Extract the (X, Y) coordinate from the center of the cell holding the provided text.  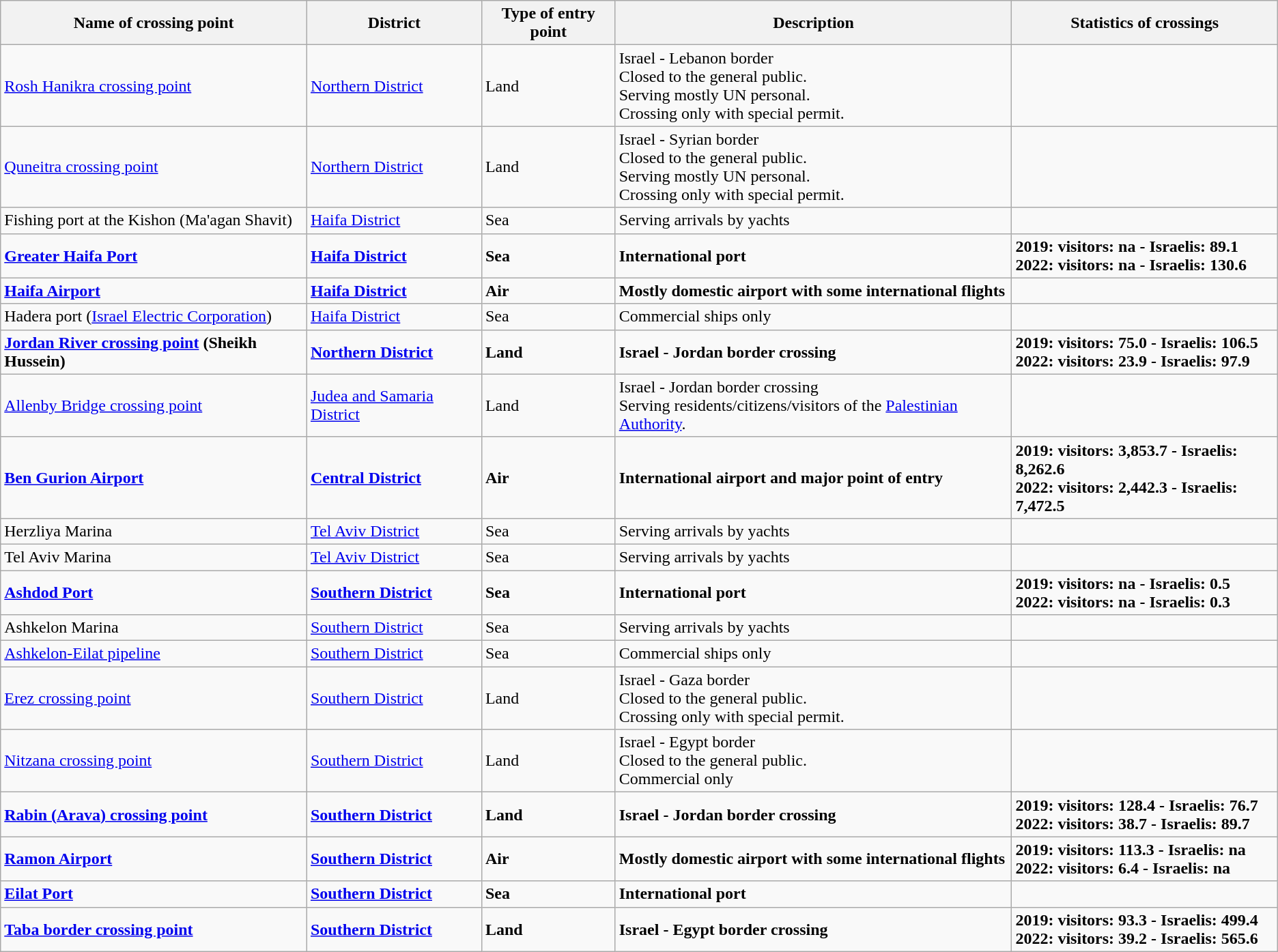
Rosh Hanikra crossing point (154, 86)
2019: visitors: 113.3 - Israelis: na 2022: visitors: 6.4 - Israelis: na (1144, 859)
2019: visitors: na - Israelis: 89.12022: visitors: na - Israelis: 130.6 (1144, 255)
Ashkelon-Eilat pipeline (154, 654)
District (394, 23)
Israel - Gaza borderClosed to the general public.Crossing only with special permit. (814, 698)
Rabin (Arava) crossing point (154, 815)
Israel - Syrian borderClosed to the general public.Serving mostly UN personal.Crossing only with special permit. (814, 167)
Judea and Samaria District (394, 405)
Nitzana crossing point (154, 761)
Type of entry point (548, 23)
2019: visitors: 93.3 - Israelis: 499.42022: visitors: 39.2 - Israelis: 565.6 (1144, 929)
Ben Gurion Airport (154, 478)
2019: visitors: na - Israelis: 0.52022: visitors: na - Israelis: 0.3 (1144, 592)
Herzliya Marina (154, 531)
Taba border crossing point (154, 929)
Greater Haifa Port (154, 255)
Hadera port (Israel Electric Corporation) (154, 317)
Israel - Lebanon borderClosed to the general public.Serving mostly UN personal.Crossing only with special permit. (814, 86)
Eilat Port (154, 894)
International airport and major point of entry (814, 478)
Erez crossing point (154, 698)
Haifa Airport (154, 291)
Jordan River crossing point (Sheikh Hussein) (154, 352)
Ashdod Port (154, 592)
Description (814, 23)
Central District (394, 478)
Allenby Bridge crossing point (154, 405)
Israel - Egypt border crossing (814, 929)
Statistics of crossings (1144, 23)
2019: visitors: 128.4 - Israelis: 76.72022: visitors: 38.7 - Israelis: 89.7 (1144, 815)
Fishing port at the Kishon (Ma'agan Shavit) (154, 220)
Name of crossing point (154, 23)
Ashkelon Marina (154, 628)
2019: visitors: 3,853.7 - Israelis: 8,262.62022: visitors: 2,442.3 - Israelis: 7,472.5 (1144, 478)
2019: visitors: 75.0 - Israelis: 106.52022: visitors: 23.9 - Israelis: 97.9 (1144, 352)
Quneitra crossing point (154, 167)
Tel Aviv Marina (154, 557)
Israel - Jordan border crossingServing residents/citizens/visitors of the Palestinian Authority. (814, 405)
Ramon Airport (154, 859)
Israel - Egypt borderClosed to the general public.Commercial only (814, 761)
